Extract the [x, y] coordinate from the center of the cell holding the provided text.  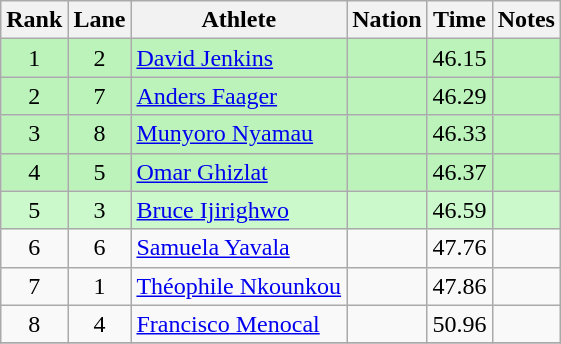
Time [460, 20]
47.76 [460, 248]
46.29 [460, 96]
Samuela Yavala [239, 248]
46.15 [460, 58]
Théophile Nkounkou [239, 286]
Anders Faager [239, 96]
Lane [100, 20]
46.59 [460, 210]
Francisco Menocal [239, 324]
Rank [34, 20]
David Jenkins [239, 58]
47.86 [460, 286]
Bruce Ijirighwo [239, 210]
Notes [526, 20]
Athlete [239, 20]
46.33 [460, 134]
Nation [387, 20]
46.37 [460, 172]
Omar Ghizlat [239, 172]
Munyoro Nyamau [239, 134]
50.96 [460, 324]
